Output the (x, y) coordinate of the center of the cell containing the given text.  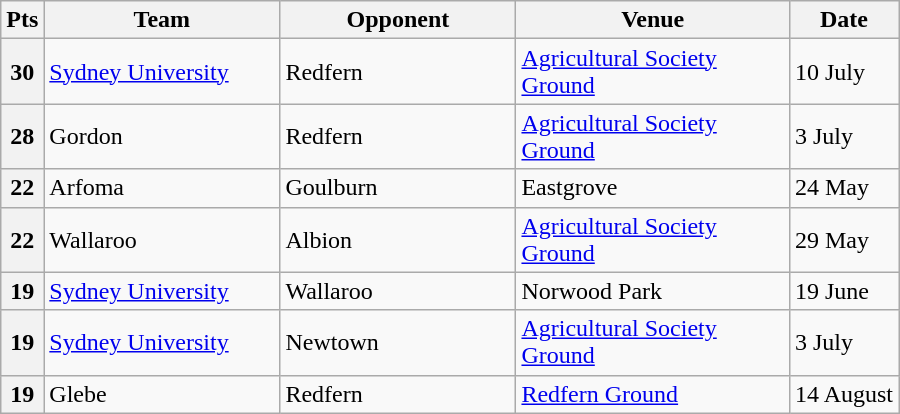
Eastgrove (653, 188)
30 (22, 72)
Gordon (162, 136)
14 August (844, 394)
19 June (844, 291)
Date (844, 20)
Norwood Park (653, 291)
Opponent (398, 20)
10 July (844, 72)
28 (22, 136)
24 May (844, 188)
Redfern Ground (653, 394)
Newtown (398, 342)
Pts (22, 20)
Goulburn (398, 188)
29 May (844, 240)
Glebe (162, 394)
Arfoma (162, 188)
Team (162, 20)
Venue (653, 20)
Albion (398, 240)
